Pinpoint the cell where the given text exists, returning its [X, Y] midpoint coordinate. 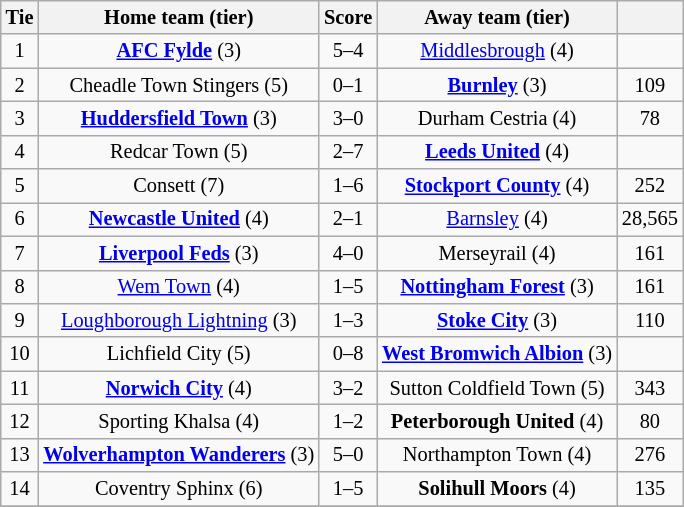
12 [20, 421]
1–2 [348, 421]
135 [650, 489]
11 [20, 388]
9 [20, 320]
Stoke City (3) [497, 320]
6 [20, 219]
Redcar Town (5) [178, 152]
4–0 [348, 253]
Middlesbrough (4) [497, 51]
80 [650, 421]
1–6 [348, 186]
Huddersfield Town (3) [178, 118]
West Bromwich Albion (3) [497, 354]
Merseyrail (4) [497, 253]
Home team (tier) [178, 17]
5–0 [348, 455]
Score [348, 17]
Wem Town (4) [178, 287]
Peterborough United (4) [497, 421]
Barnsley (4) [497, 219]
7 [20, 253]
14 [20, 489]
109 [650, 85]
Lichfield City (5) [178, 354]
1–3 [348, 320]
276 [650, 455]
8 [20, 287]
Nottingham Forest (3) [497, 287]
Tie [20, 17]
3 [20, 118]
Solihull Moors (4) [497, 489]
Newcastle United (4) [178, 219]
AFC Fylde (3) [178, 51]
0–1 [348, 85]
Liverpool Feds (3) [178, 253]
1 [20, 51]
Wolverhampton Wanderers (3) [178, 455]
78 [650, 118]
5 [20, 186]
Stockport County (4) [497, 186]
3–0 [348, 118]
2–7 [348, 152]
Northampton Town (4) [497, 455]
28,565 [650, 219]
110 [650, 320]
Norwich City (4) [178, 388]
2–1 [348, 219]
Coventry Sphinx (6) [178, 489]
10 [20, 354]
Burnley (3) [497, 85]
Durham Cestria (4) [497, 118]
4 [20, 152]
13 [20, 455]
252 [650, 186]
Leeds United (4) [497, 152]
0–8 [348, 354]
Cheadle Town Stingers (5) [178, 85]
Away team (tier) [497, 17]
Loughborough Lightning (3) [178, 320]
2 [20, 85]
343 [650, 388]
Sutton Coldfield Town (5) [497, 388]
Consett (7) [178, 186]
Sporting Khalsa (4) [178, 421]
5–4 [348, 51]
3–2 [348, 388]
